Locate the cell with the specified text and output its (x, y) center coordinate. 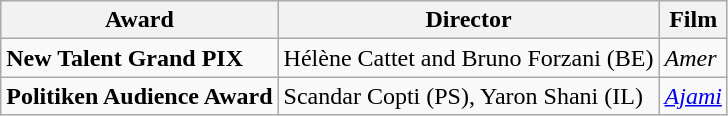
New Talent Grand PIX (140, 58)
Award (140, 20)
Politiken Audience Award (140, 96)
Director (468, 20)
Hélène Cattet and Bruno Forzani (BE) (468, 58)
Ajami (693, 96)
Film (693, 20)
Scandar Copti (PS), Yaron Shani (IL) (468, 96)
Amer (693, 58)
